Provide the [x, y] coordinate of the cell's center where the given text is located.  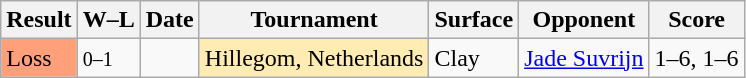
Result [39, 20]
1–6, 1–6 [696, 58]
Jade Suvrijn [584, 58]
Loss [39, 58]
Date [170, 20]
0–1 [108, 58]
Surface [474, 20]
Tournament [314, 20]
Opponent [584, 20]
Score [696, 20]
Clay [474, 58]
W–L [108, 20]
Hillegom, Netherlands [314, 58]
